Return the [X, Y] coordinate for the center point of the cell that contains the specified text.  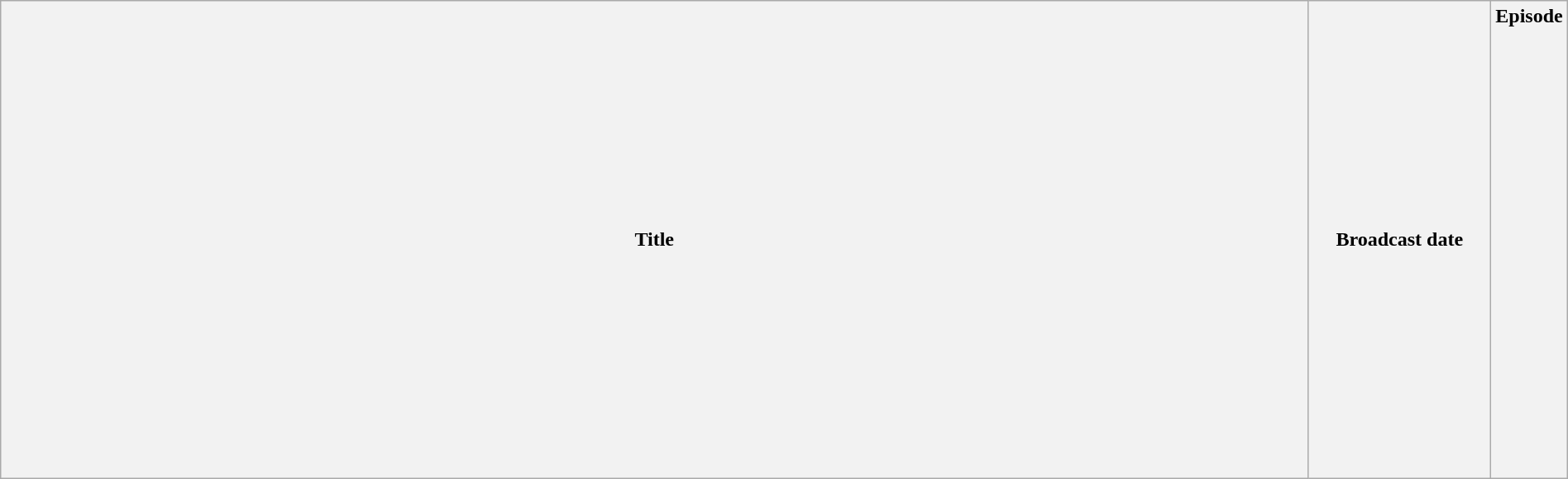
Title [655, 240]
Broadcast date [1399, 240]
Episode [1529, 240]
